Pinpoint the cell where the given text exists, returning its (X, Y) midpoint coordinate. 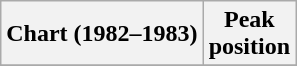
Chart (1982–1983) (102, 34)
Peakposition (249, 34)
